Detect which cell encompasses the target text, then output its [X, Y] center coordinate. 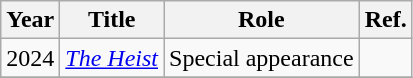
Ref. [386, 20]
Year [30, 20]
Title [112, 20]
2024 [30, 58]
The Heist [112, 58]
Special appearance [262, 58]
Role [262, 20]
